Return [X, Y] of the center of cell containing provided text 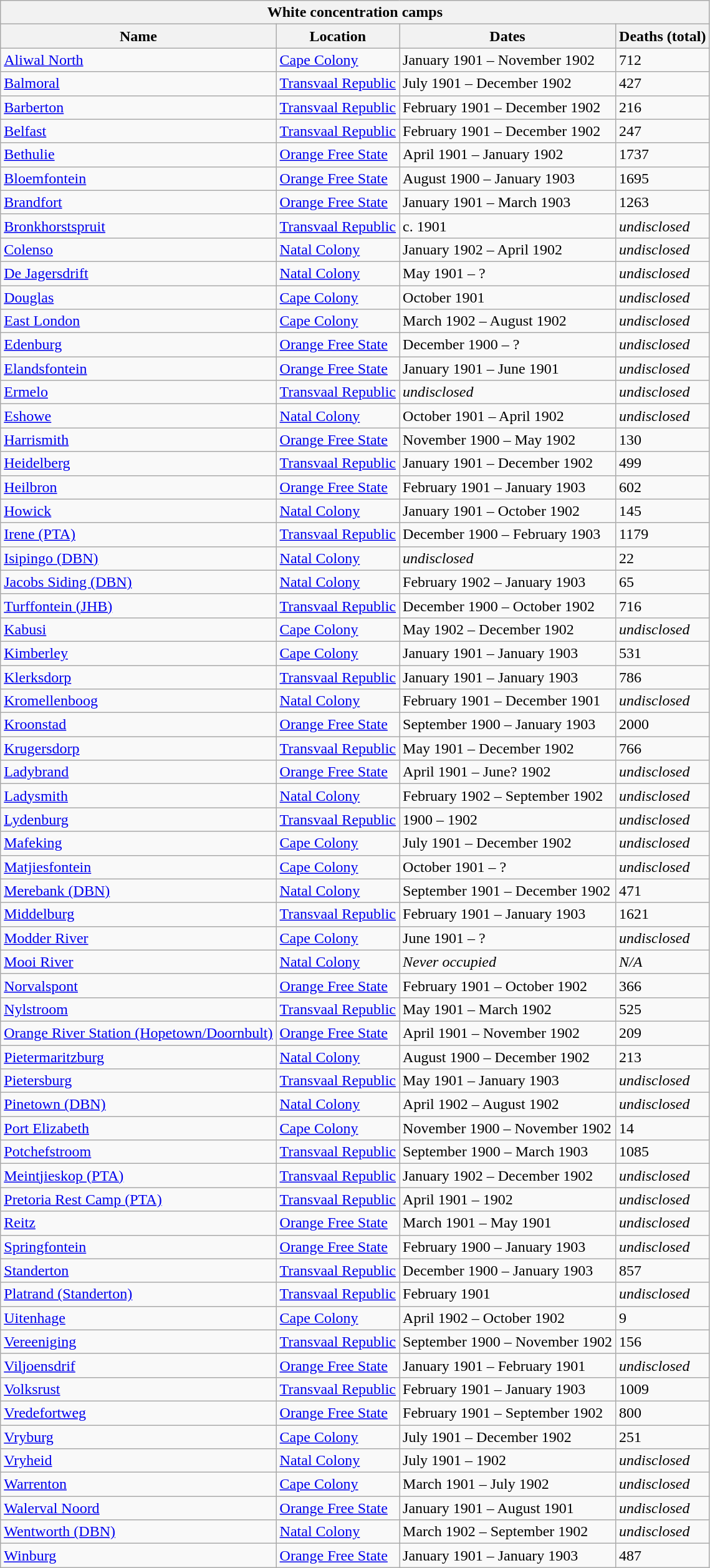
February 1901 – December 1901 [507, 701]
May 1901 – March 1902 [507, 1009]
Douglas [138, 298]
Name [138, 36]
October 1901 – ? [507, 867]
February 1902 – January 1903 [507, 582]
Bloemfontein [138, 178]
April 1901 – June? 1902 [507, 772]
January 1901 – October 1902 [507, 511]
East London [138, 321]
Edenburg [138, 345]
427 [663, 84]
531 [663, 653]
857 [663, 1270]
January 1901 – March 1903 [507, 202]
Kimberley [138, 653]
February 1900 – January 1903 [507, 1247]
September 1901 – December 1902 [507, 891]
November 1900 – May 1902 [507, 440]
March 1901 – July 1902 [507, 1484]
January 1901 – February 1901 [507, 1365]
February 1901 [507, 1294]
January 1901 – August 1901 [507, 1508]
September 1900 – November 1902 [507, 1342]
Howick [138, 511]
Platrand (Standerton) [138, 1294]
14 [663, 1128]
Modder River [138, 938]
1695 [663, 178]
251 [663, 1436]
Irene (PTA) [138, 535]
800 [663, 1413]
Pretoria Rest Camp (PTA) [138, 1199]
N/A [663, 962]
Bethulie [138, 155]
716 [663, 606]
Turffontein (JHB) [138, 606]
Eshowe [138, 416]
Bronkhorstspruit [138, 226]
c. 1901 [507, 226]
712 [663, 60]
Pinetown (DBN) [138, 1105]
22 [663, 558]
766 [663, 748]
January 1902 – April 1902 [507, 249]
Vryburg [138, 1436]
Dates [507, 36]
December 1900 – October 1902 [507, 606]
Ermelo [138, 392]
Pietermaritzburg [138, 1057]
March 1902 – August 1902 [507, 321]
Brandfort [138, 202]
1737 [663, 155]
1263 [663, 202]
Colenso [138, 249]
October 1901 – April 1902 [507, 416]
June 1901 – ? [507, 938]
August 1900 – December 1902 [507, 1057]
Barberton [138, 107]
September 1900 – January 1903 [507, 725]
February 1902 – September 1902 [507, 796]
May 1901 – January 1903 [507, 1081]
Volksrust [138, 1389]
February 1901 – September 1902 [507, 1413]
Never occupied [507, 962]
Matjiesfontein [138, 867]
April 1901 – 1902 [507, 1199]
January 1901 – December 1902 [507, 463]
Ladysmith [138, 796]
Lydenburg [138, 820]
Vredefortweg [138, 1413]
Mooi River [138, 962]
December 1900 – January 1903 [507, 1270]
April 1901 – January 1902 [507, 155]
471 [663, 891]
366 [663, 985]
156 [663, 1342]
Belfast [138, 131]
April 1902 – August 1902 [507, 1105]
March 1902 – September 1902 [507, 1532]
May 1902 – December 1902 [507, 629]
April 1901 – November 1902 [507, 1033]
Middelburg [138, 914]
Vereeniging [138, 1342]
Kabusi [138, 629]
145 [663, 511]
Wentworth (DBN) [138, 1532]
525 [663, 1009]
487 [663, 1556]
1621 [663, 914]
November 1900 – November 1902 [507, 1128]
Heilbron [138, 487]
Harrismith [138, 440]
Springfontein [138, 1247]
Heidelberg [138, 463]
July 1901 – 1902 [507, 1461]
March 1901 – May 1901 [507, 1223]
December 1900 – ? [507, 345]
Aliwal North [138, 60]
1900 – 1902 [507, 820]
February 1901 – October 1902 [507, 985]
213 [663, 1057]
Reitz [138, 1223]
Balmoral [138, 84]
Nylstroom [138, 1009]
247 [663, 131]
De Jagersdrift [138, 273]
May 1901 – December 1902 [507, 748]
2000 [663, 725]
786 [663, 677]
Klerksdorp [138, 677]
Location [338, 36]
White concentration camps [355, 12]
Krugersdorp [138, 748]
Orange River Station (Hopetown/Doornbult) [138, 1033]
Kromellenboog [138, 701]
Potchefstroom [138, 1152]
January 1901 – November 1902 [507, 60]
Standerton [138, 1270]
May 1901 – ? [507, 273]
216 [663, 107]
October 1901 [507, 298]
Viljoensdrif [138, 1365]
1085 [663, 1152]
1009 [663, 1389]
65 [663, 582]
130 [663, 440]
499 [663, 463]
April 1902 – October 1902 [507, 1318]
Port Elizabeth [138, 1128]
Pietersburg [138, 1081]
August 1900 – January 1903 [507, 178]
Ladybrand [138, 772]
September 1900 – March 1903 [507, 1152]
January 1901 – June 1901 [507, 369]
602 [663, 487]
Jacobs Siding (DBN) [138, 582]
1179 [663, 535]
Meintjieskop (PTA) [138, 1176]
Walerval Noord [138, 1508]
Warrenton [138, 1484]
January 1902 – December 1902 [507, 1176]
209 [663, 1033]
Isipingo (DBN) [138, 558]
Merebank (DBN) [138, 891]
December 1900 – February 1903 [507, 535]
Vryheid [138, 1461]
Elandsfontein [138, 369]
Norvalspont [138, 985]
Uitenhage [138, 1318]
9 [663, 1318]
Winburg [138, 1556]
Deaths (total) [663, 36]
Kroonstad [138, 725]
Mafeking [138, 843]
